Scan for the cell matching the given text and deliver its (X, Y) coordinate at center. 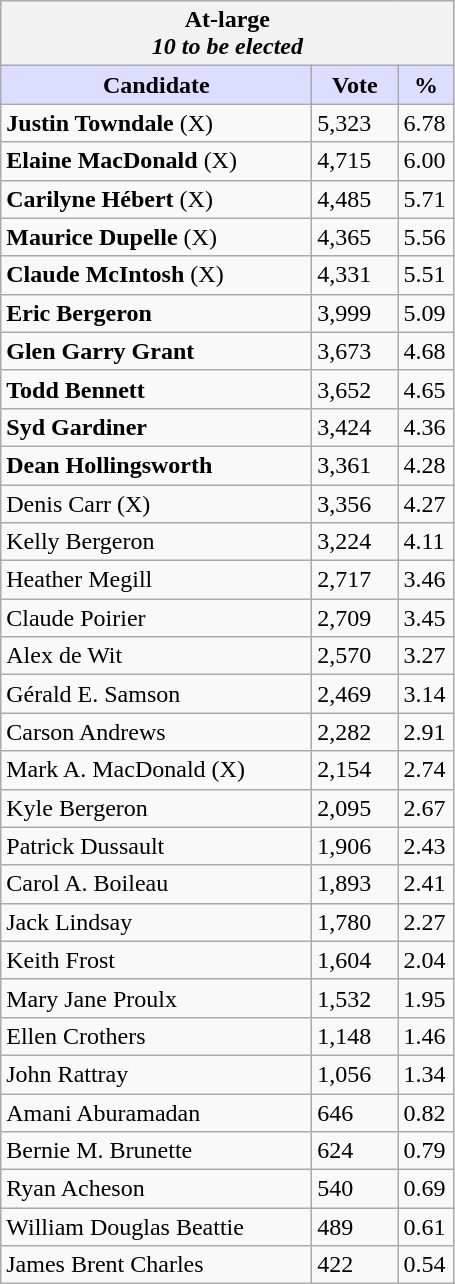
Carol A. Boileau (156, 884)
2,570 (355, 656)
Kelly Bergeron (156, 542)
3,999 (355, 313)
2.04 (426, 960)
3.27 (426, 656)
0.82 (426, 1113)
3,224 (355, 542)
John Rattray (156, 1074)
Candidate (156, 85)
William Douglas Beattie (156, 1227)
4,331 (355, 275)
Mark A. MacDonald (X) (156, 770)
4.11 (426, 542)
3,673 (355, 351)
489 (355, 1227)
Kyle Bergeron (156, 808)
2,709 (355, 618)
2.67 (426, 808)
5.56 (426, 237)
2.41 (426, 884)
Elaine MacDonald (X) (156, 161)
0.54 (426, 1265)
Todd Bennett (156, 389)
646 (355, 1113)
1.46 (426, 1036)
2.43 (426, 846)
Carson Andrews (156, 732)
1,906 (355, 846)
Heather Megill (156, 580)
1,056 (355, 1074)
Eric Bergeron (156, 313)
2,154 (355, 770)
Justin Towndale (X) (156, 123)
5.51 (426, 275)
1,893 (355, 884)
Mary Jane Proulx (156, 998)
Dean Hollingsworth (156, 465)
Keith Frost (156, 960)
2,717 (355, 580)
2,095 (355, 808)
Amani Aburamadan (156, 1113)
624 (355, 1151)
3.45 (426, 618)
3.46 (426, 580)
4.27 (426, 503)
Glen Garry Grant (156, 351)
James Brent Charles (156, 1265)
6.00 (426, 161)
4,365 (355, 237)
1,148 (355, 1036)
Denis Carr (X) (156, 503)
1,780 (355, 922)
2.74 (426, 770)
3,424 (355, 427)
4,485 (355, 199)
Jack Lindsay (156, 922)
5.09 (426, 313)
2,469 (355, 694)
540 (355, 1189)
2.27 (426, 922)
6.78 (426, 123)
Gérald E. Samson (156, 694)
1.34 (426, 1074)
0.61 (426, 1227)
At-large 10 to be elected (228, 34)
1,532 (355, 998)
5.71 (426, 199)
4,715 (355, 161)
Bernie M. Brunette (156, 1151)
0.69 (426, 1189)
2.91 (426, 732)
4.28 (426, 465)
3.14 (426, 694)
Syd Gardiner (156, 427)
3,356 (355, 503)
4.36 (426, 427)
% (426, 85)
Claude McIntosh (X) (156, 275)
0.79 (426, 1151)
5,323 (355, 123)
Vote (355, 85)
2,282 (355, 732)
Patrick Dussault (156, 846)
Alex de Wit (156, 656)
4.65 (426, 389)
4.68 (426, 351)
Carilyne Hébert (X) (156, 199)
3,652 (355, 389)
Maurice Dupelle (X) (156, 237)
Claude Poirier (156, 618)
1,604 (355, 960)
422 (355, 1265)
1.95 (426, 998)
Ryan Acheson (156, 1189)
3,361 (355, 465)
Ellen Crothers (156, 1036)
